For the text-containing cell, return its midpoint in (X, Y) coordinate format. 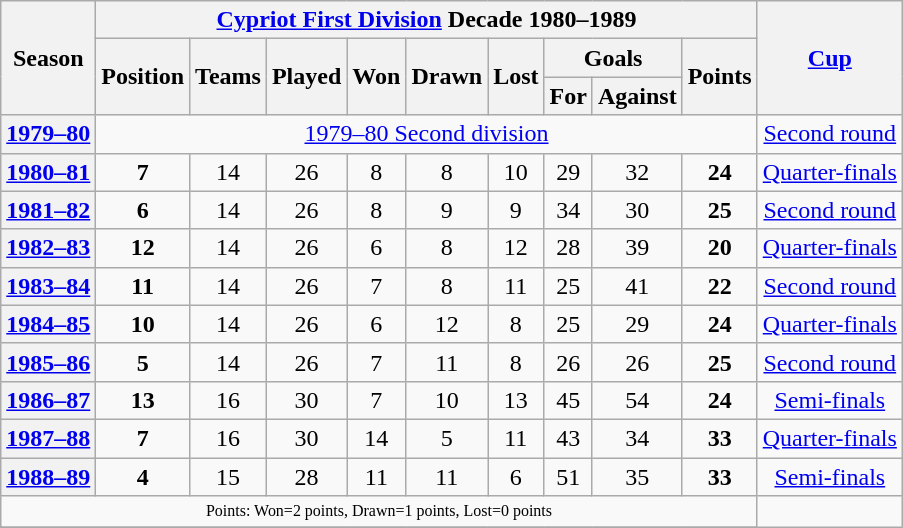
1986–87 (48, 400)
1984–85 (48, 324)
Drawn (447, 77)
Season (48, 58)
41 (637, 286)
Played (306, 77)
Won (376, 77)
45 (568, 400)
51 (568, 477)
1983–84 (48, 286)
43 (568, 438)
20 (720, 248)
1979–80 (48, 134)
Cypriot First Division Decade 1980–1989 (426, 20)
1982–83 (48, 248)
Cup (830, 58)
For (568, 96)
1979–80 Second division (426, 134)
Points (720, 77)
Lost (516, 77)
1987–88 (48, 438)
Teams (228, 77)
1981–82 (48, 210)
39 (637, 248)
1985–86 (48, 362)
Against (637, 96)
1980–81 (48, 172)
Goals (613, 58)
1988–89 (48, 477)
15 (228, 477)
32 (637, 172)
Points: Won=2 points, Drawn=1 points, Lost=0 points (379, 512)
35 (637, 477)
22 (720, 286)
Position (143, 77)
54 (637, 400)
4 (143, 477)
